For the text-containing cell, return its midpoint in (X, Y) coordinate format. 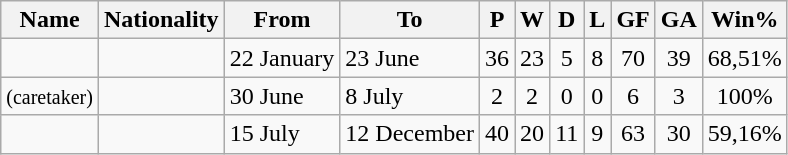
Name (50, 20)
63 (633, 134)
P (496, 20)
5 (567, 58)
W (532, 20)
Win% (744, 20)
68,51% (744, 58)
23 (532, 58)
9 (598, 134)
(caretaker) (50, 96)
36 (496, 58)
11 (567, 134)
Nationality (161, 20)
GF (633, 20)
22 January (282, 58)
GA (678, 20)
To (410, 20)
40 (496, 134)
23 June (410, 58)
6 (633, 96)
3 (678, 96)
70 (633, 58)
12 December (410, 134)
15 July (282, 134)
D (567, 20)
59,16% (744, 134)
L (598, 20)
8 (598, 58)
20 (532, 134)
8 July (410, 96)
From (282, 20)
30 (678, 134)
100% (744, 96)
30 June (282, 96)
39 (678, 58)
